Return (X, Y) of the center of cell containing provided text 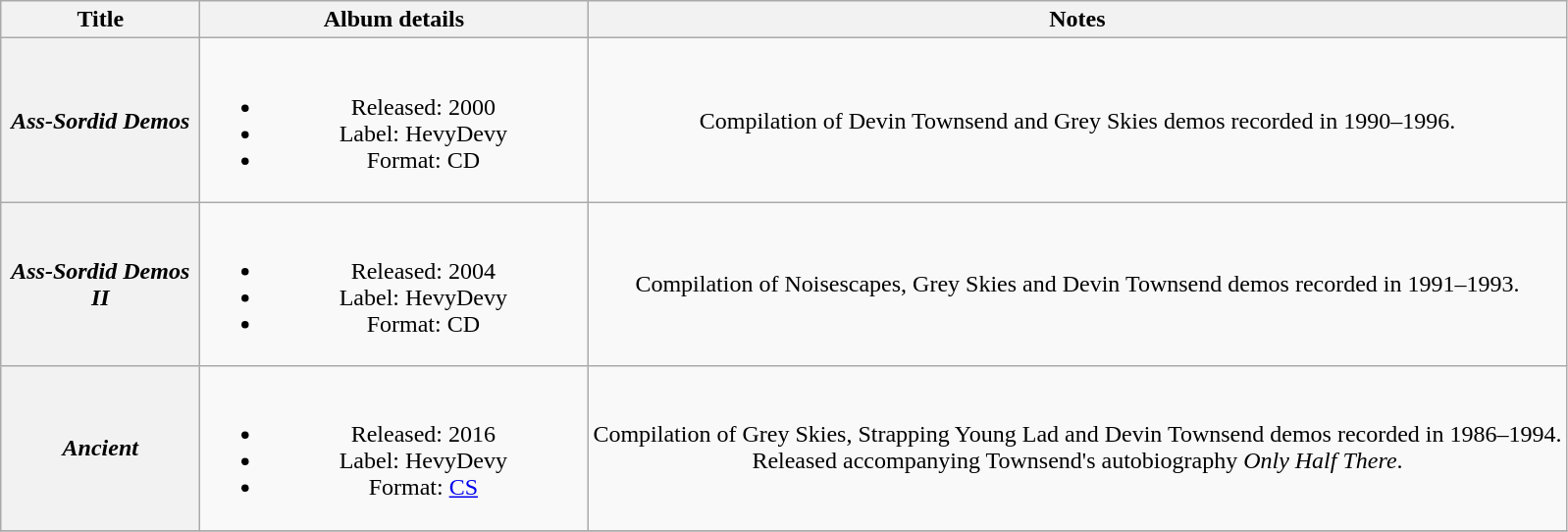
Album details (394, 20)
Released: 2000Label: HevyDevyFormat: CD (394, 120)
Ass-Sordid Demos II (100, 285)
Compilation of Noisescapes, Grey Skies and Devin Townsend demos recorded in 1991–1993. (1077, 285)
Ancient (100, 448)
Notes (1077, 20)
Title (100, 20)
Ass-Sordid Demos (100, 120)
Compilation of Devin Townsend and Grey Skies demos recorded in 1990–1996. (1077, 120)
Released: 2004Label: HevyDevyFormat: CD (394, 285)
Released: 2016Label: HevyDevyFormat: CS (394, 448)
